Pinpoint the cell where the given text exists, returning its (X, Y) midpoint coordinate. 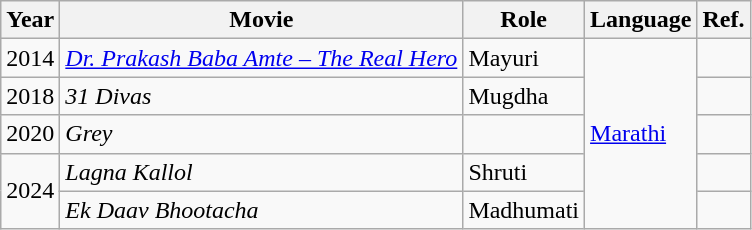
2024 (30, 191)
Mayuri (524, 58)
Shruti (524, 172)
2014 (30, 58)
Language (641, 20)
Madhumati (524, 210)
Year (30, 20)
Ek Daav Bhootacha (262, 210)
Role (524, 20)
2018 (30, 96)
Lagna Kallol (262, 172)
Dr. Prakash Baba Amte – The Real Hero (262, 58)
Ref. (724, 20)
Movie (262, 20)
31 Divas (262, 96)
Marathi (641, 134)
2020 (30, 134)
Mugdha (524, 96)
Grey (262, 134)
